Detect which cell encompasses the target text, then output its [X, Y] center coordinate. 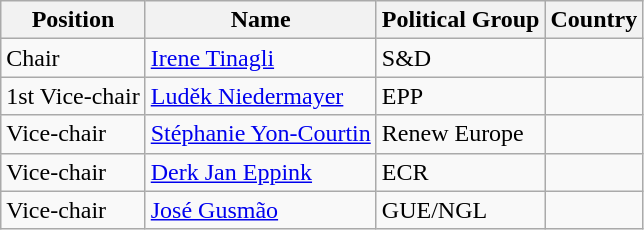
Name [260, 20]
Renew Europe [460, 134]
ECR [460, 172]
Derk Jan Eppink [260, 172]
Chair [73, 58]
José Gusmão [260, 210]
EPP [460, 96]
Stéphanie Yon-Courtin [260, 134]
Position [73, 20]
GUE/NGL [460, 210]
Luděk Niedermayer [260, 96]
1st Vice-chair [73, 96]
Country [594, 20]
S&D [460, 58]
Irene Tinagli [260, 58]
Political Group [460, 20]
